Output the [X, Y] coordinate of the center of the cell containing the given text.  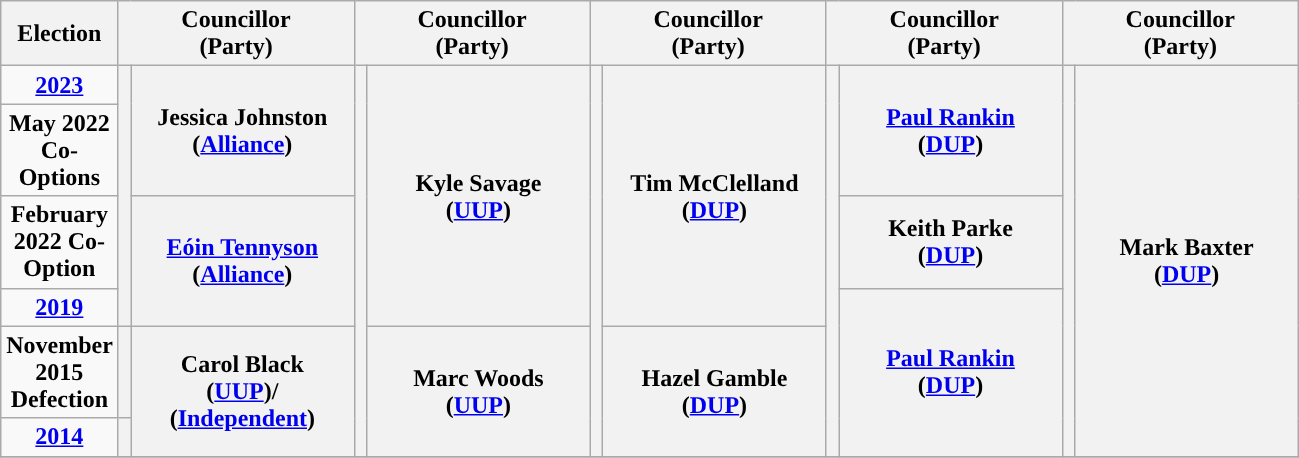
2023 [60, 85]
Hazel Gamble (DUP) [715, 391]
November 2015 Defection [60, 372]
Marc Woods (UUP) [479, 391]
2019 [60, 307]
Keith Parke (DUP) [951, 242]
Tim McClelland (DUP) [715, 196]
Kyle Savage (UUP) [479, 196]
May 2022 Co-Options [60, 150]
Jessica Johnston (Alliance) [243, 131]
Carol Black (UUP)/ (Independent) [243, 391]
2014 [60, 437]
February 2022 Co-Option [60, 242]
Eóin Tennyson (Alliance) [243, 261]
Election [60, 34]
Mark Baxter (DUP) [1187, 261]
